Extract the [X, Y] coordinate from the center of the cell holding the provided text.  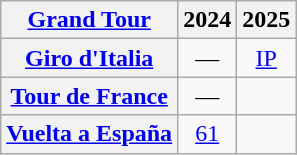
Vuelta a España [90, 134]
Giro d'Italia [90, 58]
IP [266, 58]
Grand Tour [90, 20]
2025 [266, 20]
Tour de France [90, 96]
61 [208, 134]
2024 [208, 20]
